Extract the [X, Y] coordinate from the center of the cell holding the provided text.  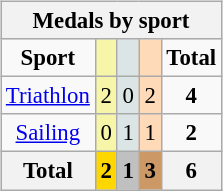
4 [191, 96]
6 [191, 171]
Triathlon [48, 96]
Sport [48, 58]
3 [150, 171]
Medals by sport [112, 21]
Sailing [48, 133]
